From the cell containing the given text, extract its center point as (X, Y) coordinate. 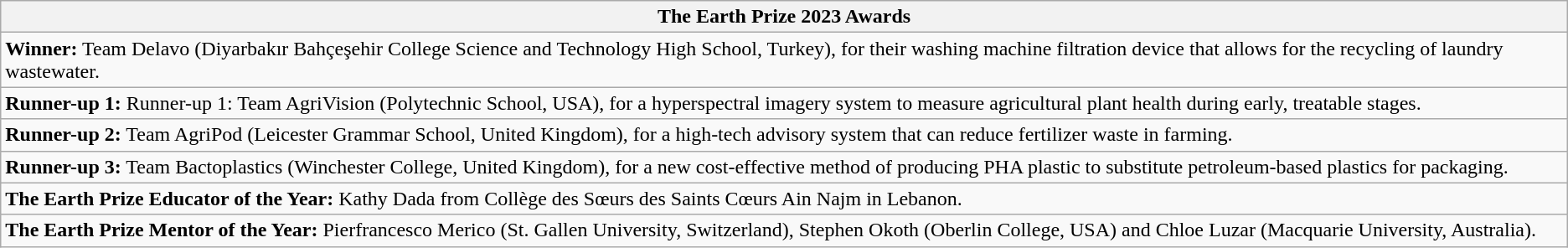
The Earth Prize 2023 Awards (784, 17)
The Earth Prize Educator of the Year: Kathy Dada from Collège des Sœurs des Saints Cœurs Ain Najm in Lebanon. (784, 199)
Runner-up 2: Team AgriPod (Leicester Grammar School, United Kingdom), for a high-tech advisory system that can reduce fertilizer waste in farming. (784, 135)
